Identify which cell holds the provided text, then report its [x, y] central coordinate. 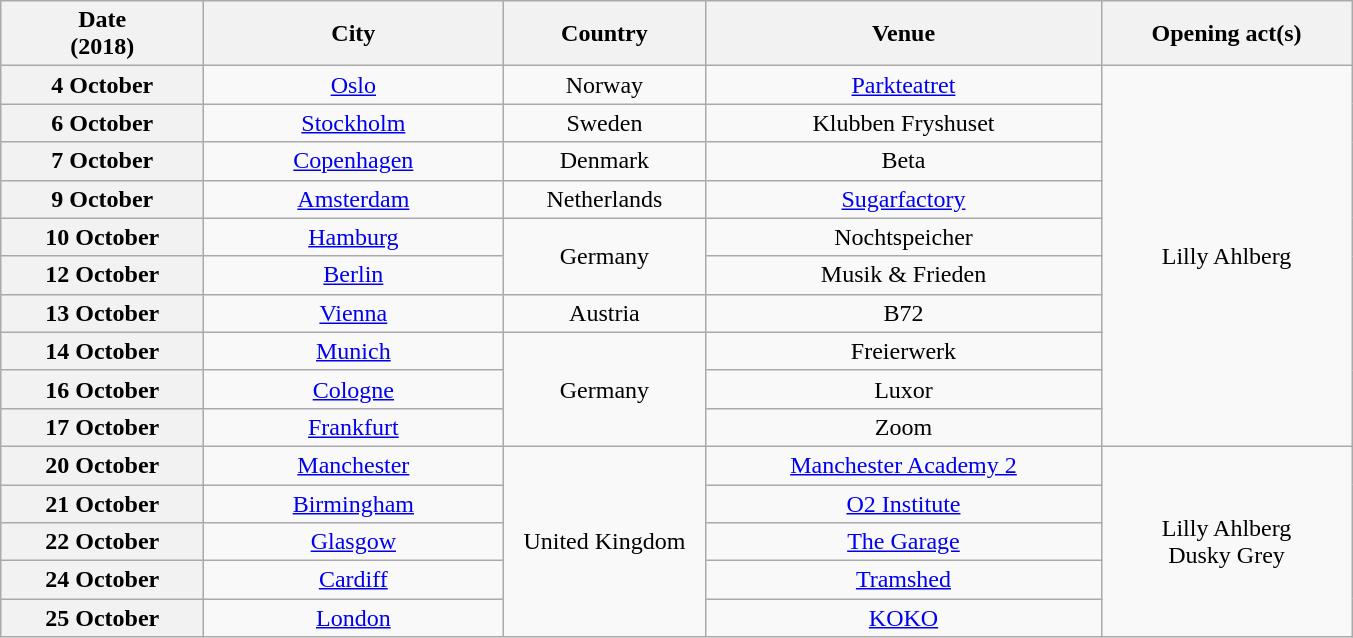
Manchester [354, 465]
Cologne [354, 389]
17 October [102, 427]
Amsterdam [354, 199]
City [354, 34]
7 October [102, 161]
Copenhagen [354, 161]
Zoom [904, 427]
20 October [102, 465]
9 October [102, 199]
Berlin [354, 275]
Hamburg [354, 237]
Venue [904, 34]
12 October [102, 275]
Oslo [354, 85]
24 October [102, 580]
Denmark [604, 161]
Tramshed [904, 580]
Vienna [354, 313]
United Kingdom [604, 541]
14 October [102, 351]
Klubben Fryshuset [904, 123]
Date(2018) [102, 34]
Birmingham [354, 503]
Norway [604, 85]
Opening act(s) [1226, 34]
B72 [904, 313]
Freierwerk [904, 351]
13 October [102, 313]
Manchester Academy 2 [904, 465]
Musik & Frieden [904, 275]
The Garage [904, 542]
Beta [904, 161]
Austria [604, 313]
6 October [102, 123]
Stockholm [354, 123]
Lilly Ahlberg [1226, 256]
O2 Institute [904, 503]
Sweden [604, 123]
Cardiff [354, 580]
KOKO [904, 618]
Netherlands [604, 199]
4 October [102, 85]
Luxor [904, 389]
Parkteatret [904, 85]
London [354, 618]
Nochtspeicher [904, 237]
Sugarfactory [904, 199]
Lilly AhlbergDusky Grey [1226, 541]
22 October [102, 542]
Country [604, 34]
Frankfurt [354, 427]
16 October [102, 389]
21 October [102, 503]
Munich [354, 351]
25 October [102, 618]
Glasgow [354, 542]
10 October [102, 237]
